Find where the given text appears and provide that cell's center as [x, y] coordinate. 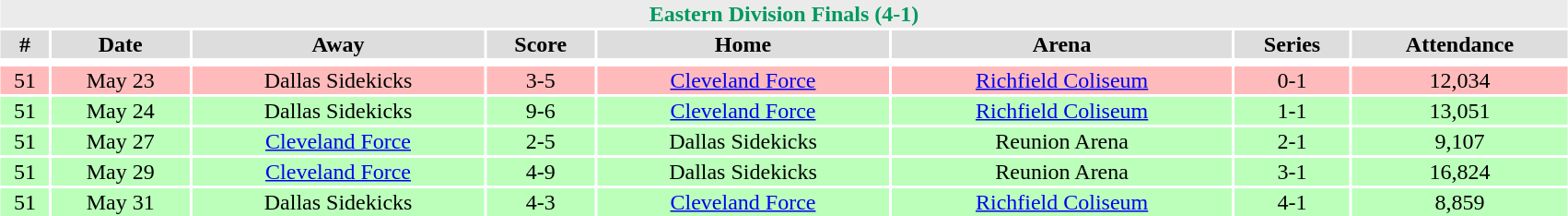
May 23 [120, 80]
Home [743, 44]
Eastern Division Finals (4-1) [784, 14]
Series [1292, 44]
4-3 [541, 202]
13,051 [1459, 111]
9,107 [1459, 141]
3-5 [541, 80]
Score [541, 44]
May 29 [120, 172]
12,034 [1459, 80]
0-1 [1292, 80]
May 24 [120, 111]
# [25, 44]
May 27 [120, 141]
4-1 [1292, 202]
9-6 [541, 111]
Arena [1061, 44]
16,824 [1459, 172]
2-5 [541, 141]
Away [337, 44]
Attendance [1459, 44]
4-9 [541, 172]
May 31 [120, 202]
Date [120, 44]
2-1 [1292, 141]
8,859 [1459, 202]
3-1 [1292, 172]
1-1 [1292, 111]
